Output the (X, Y) coordinate of the center of the cell containing the given text.  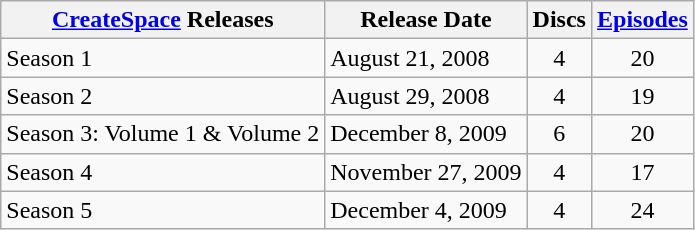
Season 4 (163, 172)
August 29, 2008 (426, 96)
Season 5 (163, 210)
December 8, 2009 (426, 134)
August 21, 2008 (426, 58)
19 (642, 96)
November 27, 2009 (426, 172)
December 4, 2009 (426, 210)
24 (642, 210)
Discs (559, 20)
Season 2 (163, 96)
Season 3: Volume 1 & Volume 2 (163, 134)
Season 1 (163, 58)
Release Date (426, 20)
Episodes (642, 20)
17 (642, 172)
6 (559, 134)
CreateSpace Releases (163, 20)
